From the cell containing the given text, extract its center point as (x, y) coordinate. 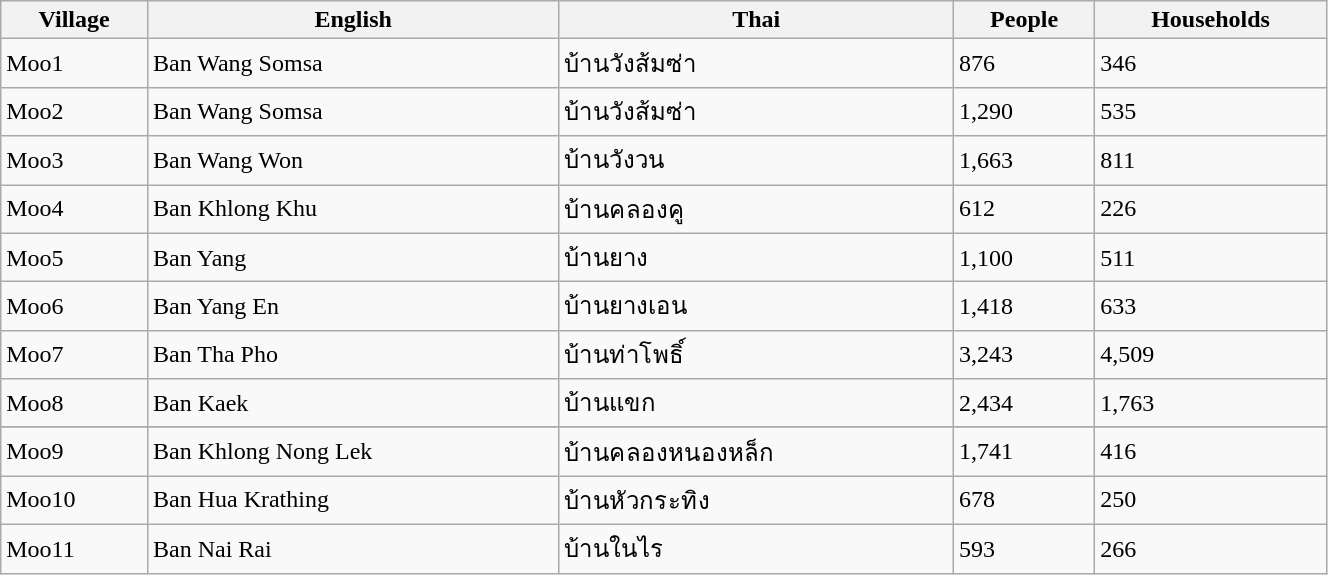
Moo10 (74, 500)
678 (1024, 500)
Ban Wang Won (352, 160)
บ้านยางเอน (756, 306)
Moo6 (74, 306)
Ban Yang En (352, 306)
Moo2 (74, 112)
บ้านยาง (756, 258)
633 (1211, 306)
Moo1 (74, 64)
250 (1211, 500)
English (352, 20)
Ban Hua Krathing (352, 500)
Village (74, 20)
Ban Kaek (352, 404)
Ban Yang (352, 258)
Moo9 (74, 452)
593 (1024, 548)
876 (1024, 64)
Households (1211, 20)
Ban Tha Pho (352, 354)
Moo3 (74, 160)
346 (1211, 64)
266 (1211, 548)
Moo4 (74, 208)
บ้านคลองคู (756, 208)
1,741 (1024, 452)
บ้านคลองหนองหล็ก (756, 452)
บ้านหัวกระทิง (756, 500)
Moo5 (74, 258)
บ้านท่าโพธิ์ (756, 354)
1,100 (1024, 258)
612 (1024, 208)
4,509 (1211, 354)
บ้านวังวน (756, 160)
1,290 (1024, 112)
People (1024, 20)
Moo11 (74, 548)
416 (1211, 452)
2,434 (1024, 404)
1,663 (1024, 160)
Ban Khlong Khu (352, 208)
811 (1211, 160)
Ban Khlong Nong Lek (352, 452)
1,418 (1024, 306)
Thai (756, 20)
Ban Nai Rai (352, 548)
Moo8 (74, 404)
บ้านในไร (756, 548)
226 (1211, 208)
535 (1211, 112)
Moo7 (74, 354)
511 (1211, 258)
3,243 (1024, 354)
บ้านแขก (756, 404)
1,763 (1211, 404)
